Scan for the cell matching the given text and deliver its (x, y) coordinate at center. 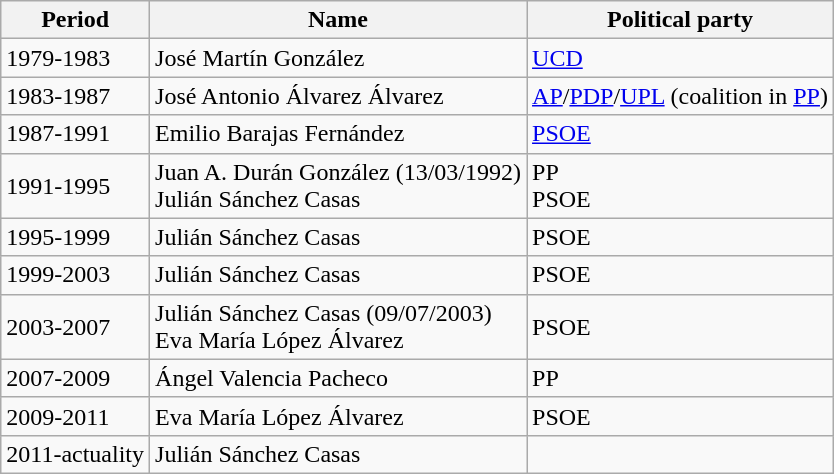
1983-1987 (76, 96)
PPPSOE (680, 186)
Name (338, 20)
2009-2011 (76, 416)
José Martín González (338, 58)
1999-2003 (76, 275)
2007-2009 (76, 378)
Emilio Barajas Fernández (338, 134)
1979-1983 (76, 58)
Political party (680, 20)
1991-1995 (76, 186)
1995-1999 (76, 237)
Juan A. Durán González (13/03/1992)Julián Sánchez Casas (338, 186)
AP/PDP/UPL (coalition in PP) (680, 96)
Julián Sánchez Casas (09/07/2003)Eva María López Álvarez (338, 326)
2003-2007 (76, 326)
UCD (680, 58)
2011-actuality (76, 454)
José Antonio Álvarez Álvarez (338, 96)
PP (680, 378)
1987-1991 (76, 134)
Period (76, 20)
Ángel Valencia Pacheco (338, 378)
Eva María López Álvarez (338, 416)
